Capture the cell that displays the provided text and extract its [X, Y] central coordinate. 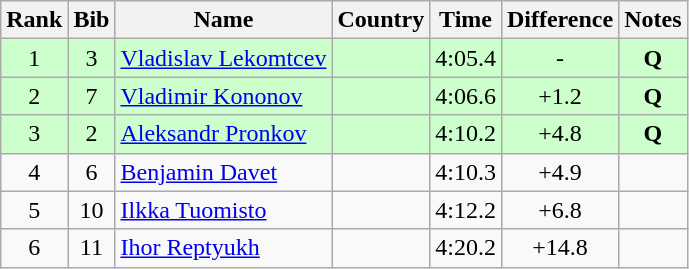
4:20.2 [466, 248]
4:10.2 [466, 134]
Benjamin Davet [224, 172]
Country [381, 20]
Ihor Reptyukh [224, 248]
Vladislav Lekomtcev [224, 58]
Rank [34, 20]
1 [34, 58]
+14.8 [560, 248]
4:06.6 [466, 96]
Vladimir Kononov [224, 96]
Difference [560, 20]
+4.9 [560, 172]
4:12.2 [466, 210]
- [560, 58]
4:10.3 [466, 172]
+4.8 [560, 134]
Name [224, 20]
4:05.4 [466, 58]
Time [466, 20]
10 [92, 210]
4 [34, 172]
11 [92, 248]
+1.2 [560, 96]
5 [34, 210]
Ilkka Tuomisto [224, 210]
+6.8 [560, 210]
Notes [653, 20]
Bib [92, 20]
Aleksandr Pronkov [224, 134]
7 [92, 96]
